Capture the cell that displays the provided text and extract its [x, y] central coordinate. 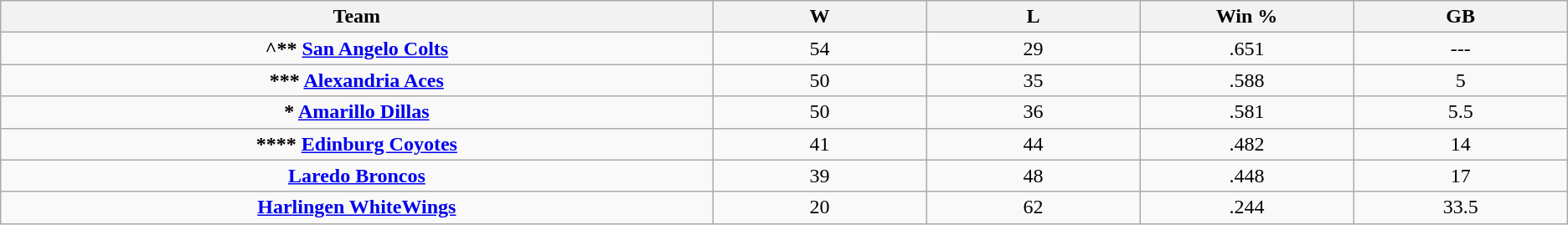
35 [1034, 80]
Harlingen WhiteWings [357, 207]
62 [1034, 207]
--- [1461, 49]
Win % [1246, 17]
*** Alexandria Aces [357, 80]
36 [1034, 112]
^** San Angelo Colts [357, 49]
5 [1461, 80]
L [1034, 17]
.482 [1246, 144]
17 [1461, 176]
44 [1034, 144]
.651 [1246, 49]
.581 [1246, 112]
W [819, 17]
20 [819, 207]
**** Edinburg Coyotes [357, 144]
.448 [1246, 176]
.244 [1246, 207]
48 [1034, 176]
29 [1034, 49]
33.5 [1461, 207]
14 [1461, 144]
41 [819, 144]
.588 [1246, 80]
39 [819, 176]
54 [819, 49]
* Amarillo Dillas [357, 112]
GB [1461, 17]
Team [357, 17]
Laredo Broncos [357, 176]
5.5 [1461, 112]
